Locate the cell with the specified text and output its [x, y] center coordinate. 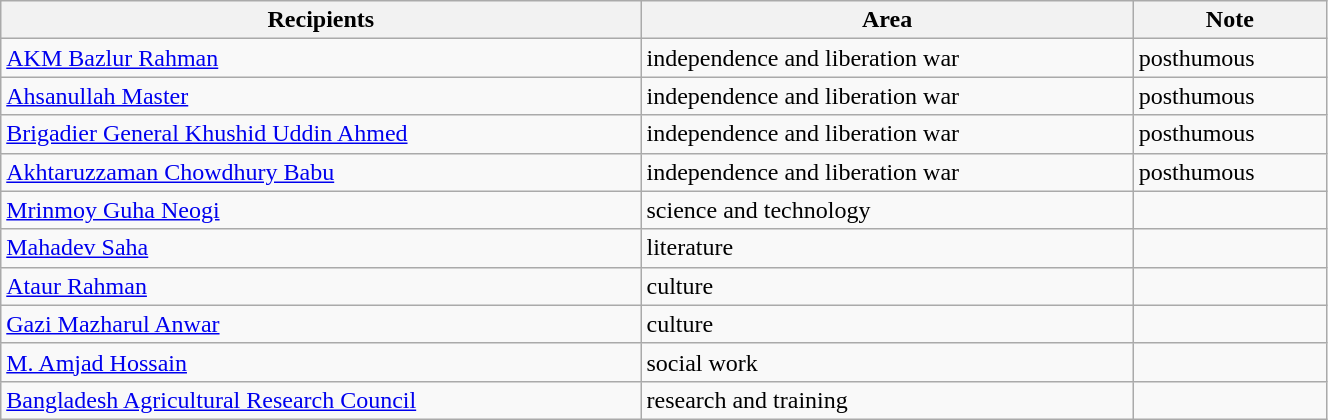
Area [887, 20]
Ahsanullah Master [321, 96]
AKM Bazlur Rahman [321, 58]
science and technology [887, 210]
Note [1230, 20]
Mahadev Saha [321, 248]
research and training [887, 400]
Gazi Mazharul Anwar [321, 324]
Bangladesh Agricultural Research Council [321, 400]
Mrinmoy Guha Neogi [321, 210]
literature [887, 248]
Brigadier General Khushid Uddin Ahmed [321, 134]
Akhtaruzzaman Chowdhury Babu [321, 172]
Recipients [321, 20]
social work [887, 362]
M. Amjad Hossain [321, 362]
Ataur Rahman [321, 286]
